Find where the given text appears and provide that cell's center as [X, Y] coordinate. 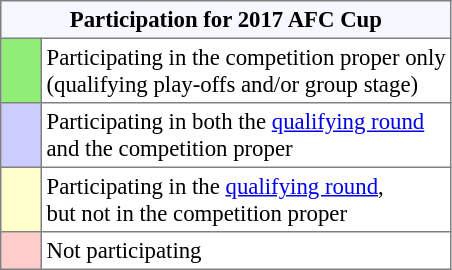
Participation for 2017 AFC Cup [226, 20]
Participating in the qualifying round,but not in the competition proper [246, 199]
Participating in the competition proper only(qualifying play-offs and/or group stage) [246, 70]
Participating in both the qualifying roundand the competition proper [246, 135]
Not participating [246, 251]
